Determine the (X, Y) coordinate at the center of the cell enclosing the given text.  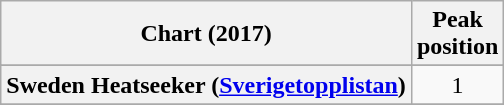
Chart (2017) (206, 34)
Peakposition (457, 34)
Sweden Heatseeker (Sverigetopplistan) (206, 85)
1 (457, 85)
